Detect which cell encompasses the target text, then output its (X, Y) center coordinate. 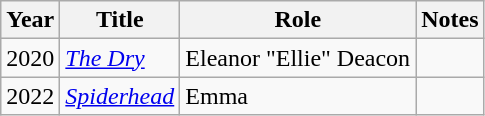
Role (298, 20)
2020 (30, 58)
Eleanor "Ellie" Deacon (298, 58)
Notes (450, 20)
Year (30, 20)
2022 (30, 96)
The Dry (120, 58)
Title (120, 20)
Spiderhead (120, 96)
Emma (298, 96)
